Capture the cell that displays the provided text and extract its (X, Y) central coordinate. 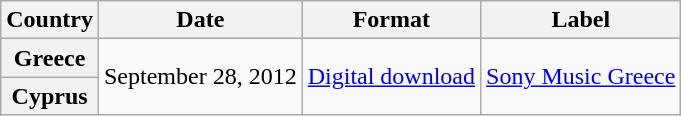
Format (391, 20)
Sony Music Greece (581, 77)
Greece (50, 58)
September 28, 2012 (200, 77)
Label (581, 20)
Date (200, 20)
Cyprus (50, 96)
Digital download (391, 77)
Country (50, 20)
